Find where the given text appears and provide that cell's center as (X, Y) coordinate. 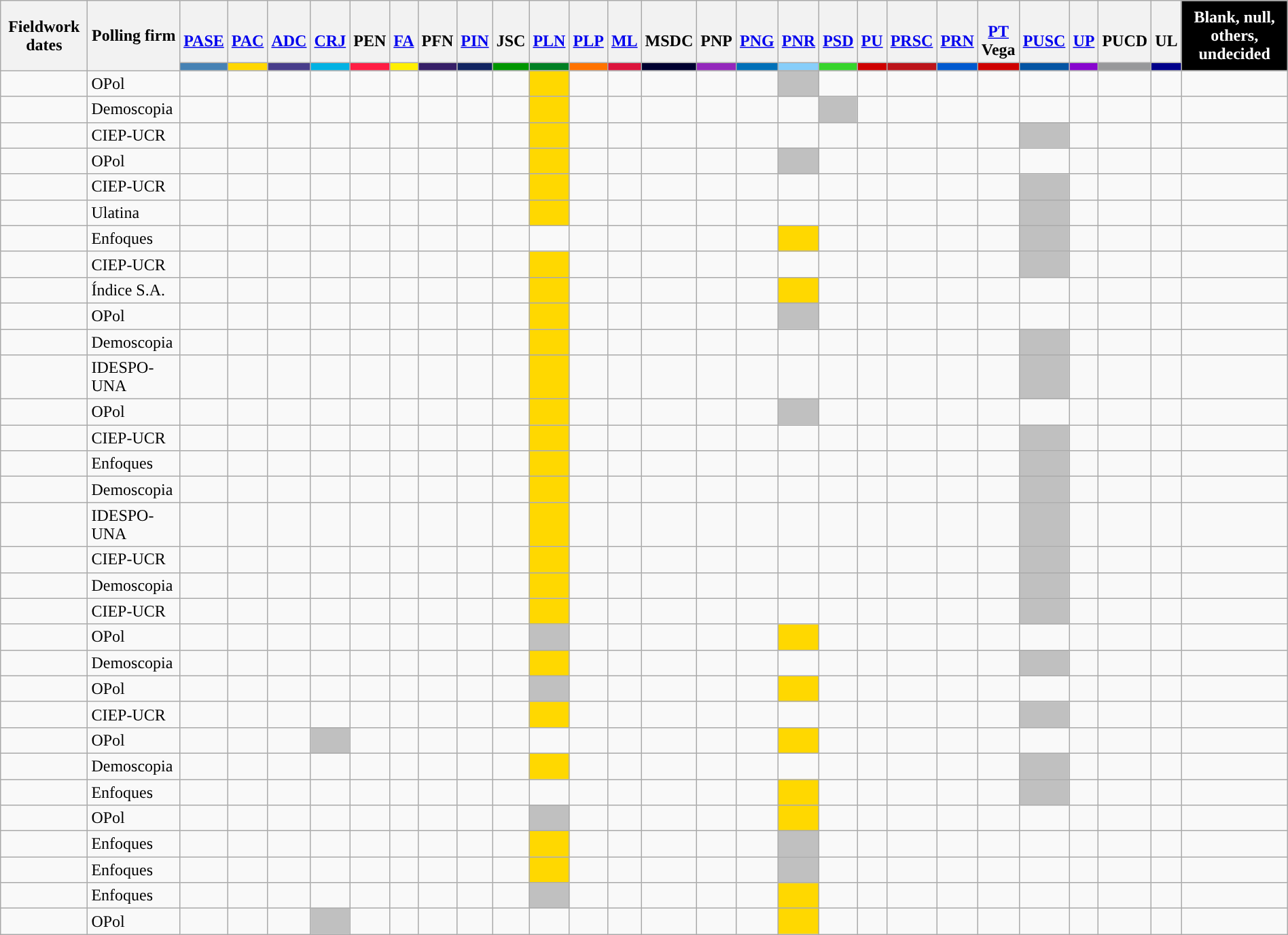
PUCD (1125, 32)
PIN (475, 32)
Fieldwork dates (44, 35)
PU (872, 32)
Índice S.A. (134, 290)
PNP (717, 32)
PUSC (1044, 32)
UL (1166, 32)
PLN (549, 32)
PSD (838, 32)
PEN (370, 32)
ML (624, 32)
CRJ (330, 32)
PLP (588, 32)
JSC (511, 32)
PRSC (912, 32)
Blank, null, others, undecided (1234, 35)
PNG (757, 32)
ADC (289, 32)
UP (1084, 32)
Ulatina (134, 213)
PTVega (999, 32)
PNR (798, 32)
PRN (957, 32)
PASE (204, 32)
FA (404, 32)
PFN (437, 32)
PAC (247, 32)
MSDC (669, 32)
Polling firm (134, 35)
